Extract the (X, Y) coordinate from the center of the cell holding the provided text.  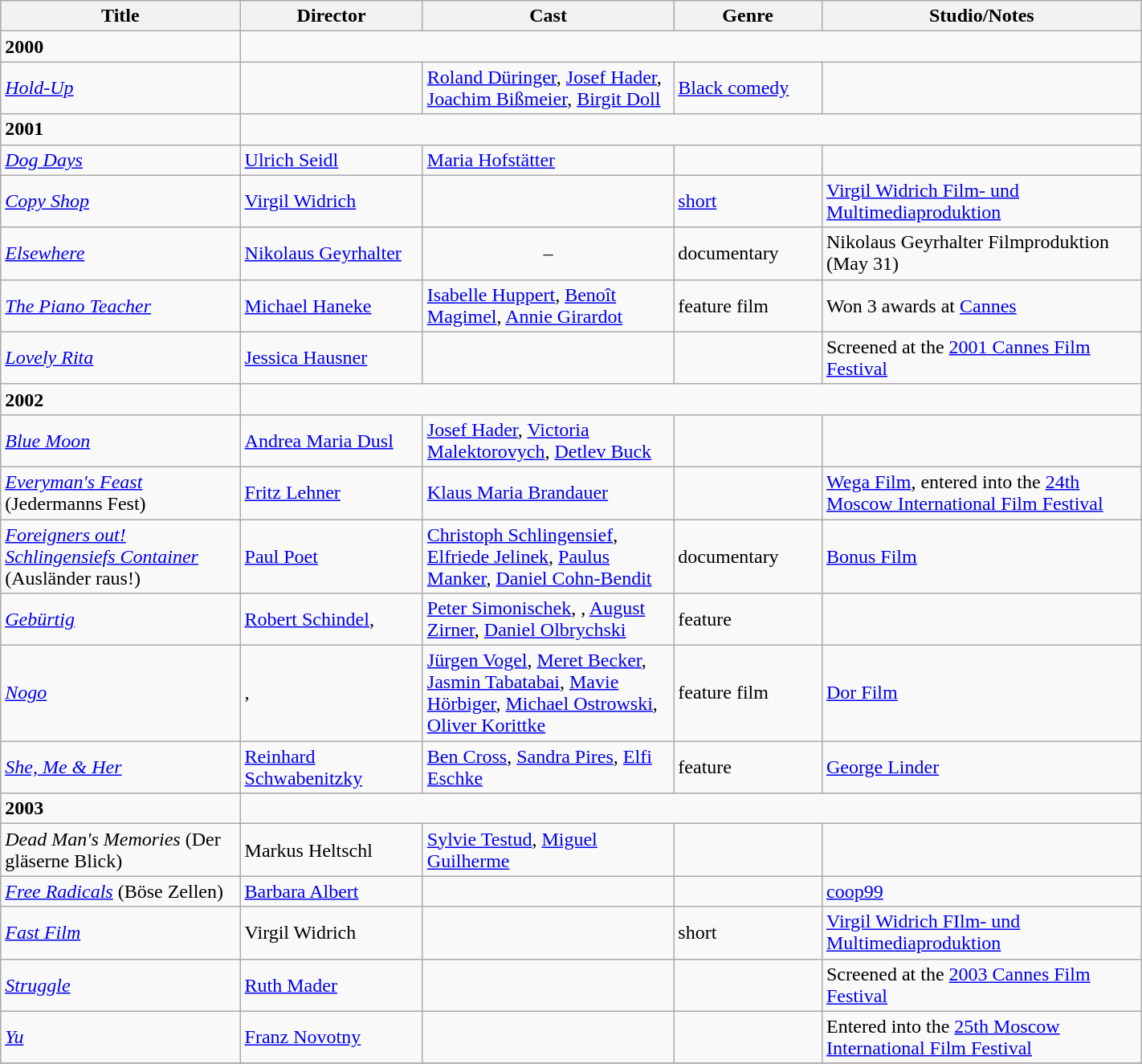
2001 (120, 129)
Copy Shop (120, 201)
Michael Haneke (331, 305)
Markus Heltschl (331, 850)
Struggle (120, 985)
– (548, 254)
Wega Film, entered into the 24th Moscow International Film Festival (981, 493)
Josef Hader, Victoria Malektorovych, Detlev Buck (548, 440)
Virgil Widrich FIlm- und Multimediaproduktion (981, 933)
Robert Schindel, (331, 620)
Dead Man's Memories (Der gläserne Blick) (120, 850)
Nikolaus Geyrhalter Filmproduktion (May 31) (981, 254)
Ben Cross, Sandra Pires, Elfi Eschke (548, 768)
Virgil Widrich Film- und Multimediaproduktion (981, 201)
Free Radicals (Böse Zellen) (120, 891)
Nikolaus Geyrhalter (331, 254)
Roland Düringer, Josef Hader, Joachim Bißmeier, Birgit Doll (548, 88)
Dor Film (981, 694)
Franz Novotny (331, 1038)
George Linder (981, 768)
Bonus Film (981, 556)
Lovely Rita (120, 358)
Sylvie Testud, Miguel Guilherme (548, 850)
Peter Simonischek, , August Zirner, Daniel Olbrychski (548, 620)
Fritz Lehner (331, 493)
Christoph Schlingensief, Elfriede Jelinek, Paulus Manker, Daniel Cohn-Bendit (548, 556)
Barbara Albert (331, 891)
Nogo (120, 694)
Director (331, 16)
Hold-Up (120, 88)
2000 (120, 47)
Entered into the 25th Moscow International Film Festival (981, 1038)
Blue Moon (120, 440)
Foreigners out! Schlingensiefs Container (Ausländer raus!) (120, 556)
Genre (748, 16)
Gebürtig (120, 620)
Paul Poet (331, 556)
Won 3 awards at Cannes (981, 305)
Elsewhere (120, 254)
Black comedy (748, 88)
Reinhard Schwabenitzky (331, 768)
Jessica Hausner (331, 358)
She, Me & Her (120, 768)
Everyman's Feast (Jedermanns Fest) (120, 493)
2002 (120, 399)
Jürgen Vogel, Meret Becker, Jasmin Tabatabai, Mavie Hörbiger, Michael Ostrowski, Oliver Korittke (548, 694)
Cast (548, 16)
The Piano Teacher (120, 305)
Isabelle Huppert, Benoît Magimel, Annie Girardot (548, 305)
Dog Days (120, 160)
Screened at the 2003 Cannes Film Festival (981, 985)
, (331, 694)
coop99 (981, 891)
2003 (120, 809)
Klaus Maria Brandauer (548, 493)
Ulrich Seidl (331, 160)
Title (120, 16)
Andrea Maria Dusl (331, 440)
Screened at the 2001 Cannes Film Festival (981, 358)
Studio/Notes (981, 16)
Fast Film (120, 933)
Yu (120, 1038)
Ruth Mader (331, 985)
Maria Hofstätter (548, 160)
